Find where the given text appears and provide that cell's center as [x, y] coordinate. 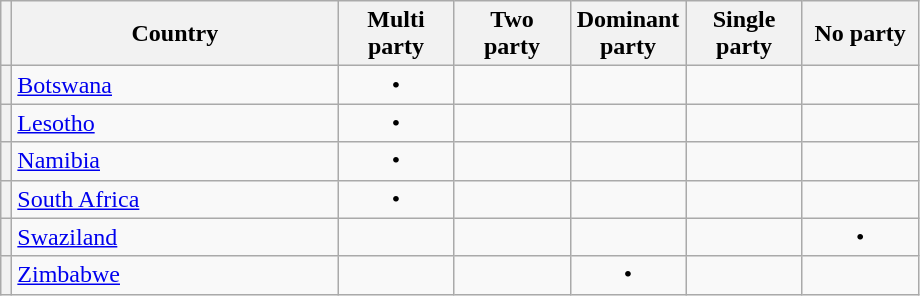
Namibia [175, 161]
Botswana [175, 85]
Zimbabwe [175, 275]
No party [860, 34]
Dominant party [628, 34]
Lesotho [175, 123]
Two party [512, 34]
Country [175, 34]
South Africa [175, 199]
Multi party [396, 34]
Single party [744, 34]
Swaziland [175, 237]
